Detect which cell encompasses the target text, then output its [x, y] center coordinate. 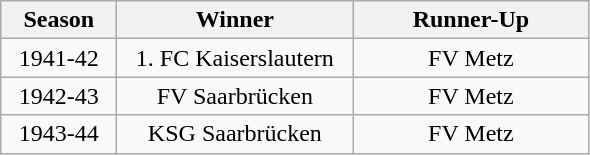
Runner-Up [471, 20]
1943-44 [59, 134]
Season [59, 20]
KSG Saarbrücken [235, 134]
1. FC Kaiserslautern [235, 58]
1941-42 [59, 58]
FV Saarbrücken [235, 96]
Winner [235, 20]
1942-43 [59, 96]
